Locate the cell with the specified text and output its [x, y] center coordinate. 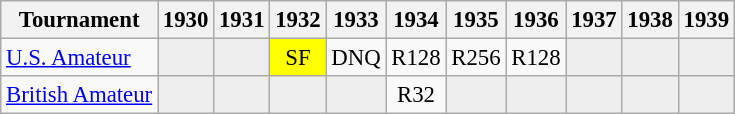
1937 [594, 20]
1938 [650, 20]
1939 [706, 20]
U.S. Amateur [80, 58]
1935 [476, 20]
1933 [356, 20]
1931 [242, 20]
R32 [416, 95]
1932 [298, 20]
British Amateur [80, 95]
DNQ [356, 58]
Tournament [80, 20]
1930 [186, 20]
1936 [536, 20]
R256 [476, 58]
1934 [416, 20]
SF [298, 58]
